Scan for the cell matching the given text and deliver its [X, Y] coordinate at center. 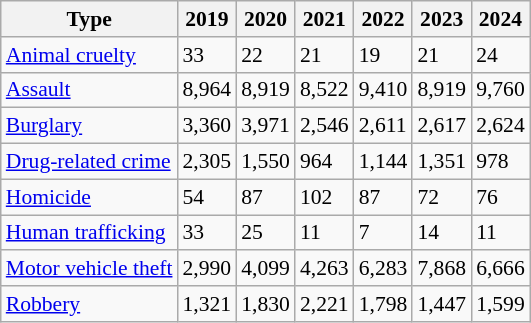
8,964 [208, 90]
1,321 [208, 304]
1,447 [442, 304]
24 [500, 55]
Robbery [90, 304]
8,522 [324, 90]
22 [266, 55]
1,351 [442, 162]
102 [324, 197]
72 [442, 197]
2,546 [324, 126]
54 [208, 197]
2024 [500, 19]
2023 [442, 19]
Human trafficking [90, 233]
Burglary [90, 126]
Type [90, 19]
964 [324, 162]
1,144 [384, 162]
3,360 [208, 126]
2019 [208, 19]
3,971 [266, 126]
4,099 [266, 269]
2020 [266, 19]
7 [384, 233]
2,617 [442, 126]
4,263 [324, 269]
25 [266, 233]
1,599 [500, 304]
19 [384, 55]
9,760 [500, 90]
978 [500, 162]
2,221 [324, 304]
1,798 [384, 304]
Assault [90, 90]
Animal cruelty [90, 55]
2,624 [500, 126]
9,410 [384, 90]
2021 [324, 19]
Homicide [90, 197]
Motor vehicle theft [90, 269]
6,666 [500, 269]
2,305 [208, 162]
2,611 [384, 126]
14 [442, 233]
2022 [384, 19]
76 [500, 197]
Drug-related crime [90, 162]
1,550 [266, 162]
1,830 [266, 304]
6,283 [384, 269]
7,868 [442, 269]
2,990 [208, 269]
